Locate the cell with the specified text and output its [X, Y] center coordinate. 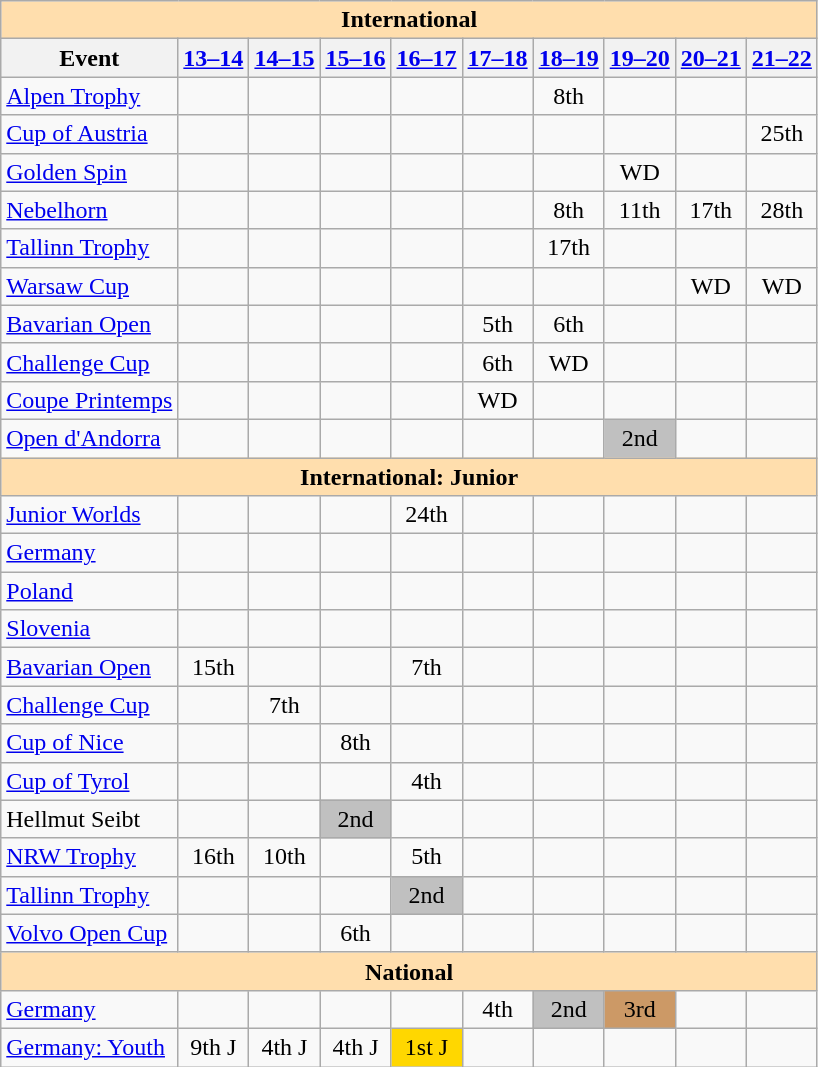
Golden Spin [90, 172]
National [410, 971]
14–15 [284, 58]
Event [90, 58]
Poland [90, 591]
International: Junior [410, 477]
19–20 [640, 58]
11th [640, 210]
1st J [426, 1047]
24th [426, 515]
Slovenia [90, 629]
Germany: Youth [90, 1047]
9th J [214, 1047]
28th [782, 210]
Hellmut Seibt [90, 819]
21–22 [782, 58]
Cup of Austria [90, 134]
3rd [640, 1009]
Cup of Tyrol [90, 781]
16th [214, 857]
Open d'Andorra [90, 438]
Volvo Open Cup [90, 933]
25th [782, 134]
15–16 [356, 58]
Coupe Printemps [90, 400]
Cup of Nice [90, 743]
Alpen Trophy [90, 96]
17–18 [498, 58]
16–17 [426, 58]
Nebelhorn [90, 210]
Warsaw Cup [90, 286]
20–21 [710, 58]
International [410, 20]
10th [284, 857]
13–14 [214, 58]
15th [214, 667]
NRW Trophy [90, 857]
Junior Worlds [90, 515]
18–19 [568, 58]
